From the cell containing the given text, extract its center point as [X, Y] coordinate. 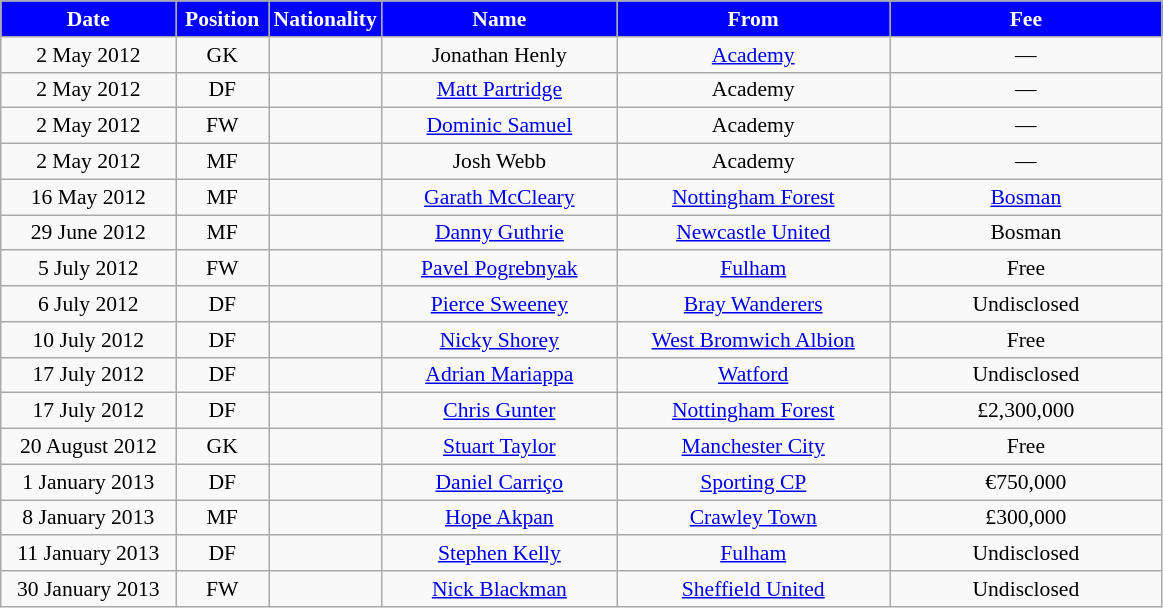
Position [222, 19]
Fee [1026, 19]
8 January 2013 [88, 518]
6 July 2012 [88, 304]
30 January 2013 [88, 589]
Stuart Taylor [500, 447]
£2,300,000 [1026, 411]
5 July 2012 [88, 269]
Watford [754, 375]
20 August 2012 [88, 447]
Nick Blackman [500, 589]
Date [88, 19]
Nicky Shorey [500, 340]
Danny Guthrie [500, 233]
Bray Wanderers [754, 304]
Dominic Samuel [500, 126]
From [754, 19]
Sporting CP [754, 482]
Pavel Pogrebnyak [500, 269]
Sheffield United [754, 589]
Hope Akpan [500, 518]
Josh Webb [500, 162]
€750,000 [1026, 482]
Chris Gunter [500, 411]
Name [500, 19]
10 July 2012 [88, 340]
29 June 2012 [88, 233]
Crawley Town [754, 518]
Stephen Kelly [500, 554]
Nationality [324, 19]
Matt Partridge [500, 90]
Manchester City [754, 447]
16 May 2012 [88, 197]
Pierce Sweeney [500, 304]
Newcastle United [754, 233]
Adrian Mariappa [500, 375]
1 January 2013 [88, 482]
£300,000 [1026, 518]
11 January 2013 [88, 554]
West Bromwich Albion [754, 340]
Jonathan Henly [500, 55]
Garath McCleary [500, 197]
Daniel Carriço [500, 482]
